Extract the (x, y) coordinate from the center of the cell holding the provided text.  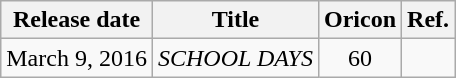
Title (235, 20)
60 (360, 58)
Ref. (428, 20)
SCHOOL DAYS (235, 58)
Release date (77, 20)
March 9, 2016 (77, 58)
Oricon (360, 20)
